Extract the (X, Y) coordinate from the center of the cell holding the provided text.  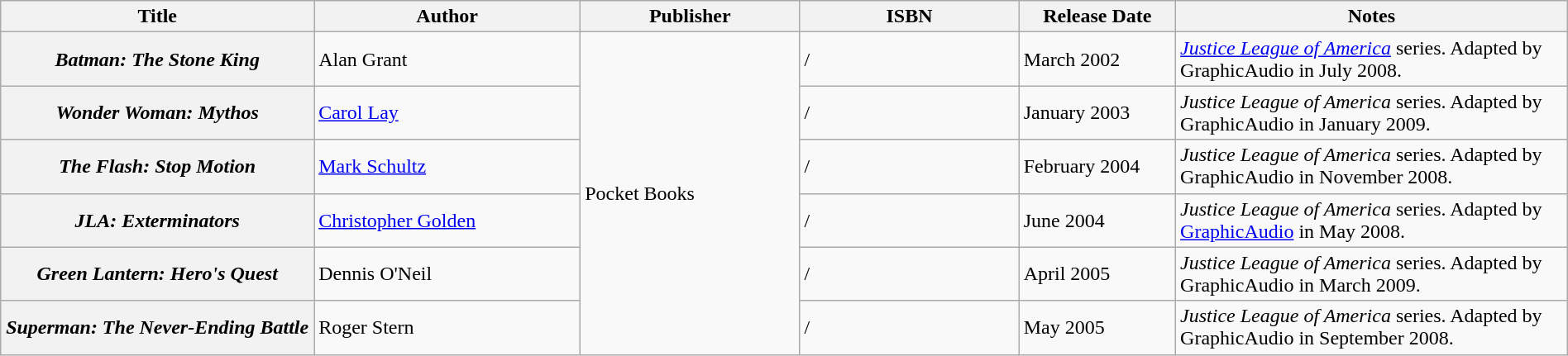
Justice League of America series. Adapted by GraphicAudio in September 2008. (1372, 327)
Dennis O'Neil (447, 274)
January 2003 (1097, 112)
JLA: Exterminators (157, 220)
Justice League of America series. Adapted by GraphicAudio in November 2008. (1372, 167)
Justice League of America series. Adapted by GraphicAudio in May 2008. (1372, 220)
Mark Schultz (447, 167)
Christopher Golden (447, 220)
Carol Lay (447, 112)
Notes (1372, 17)
The Flash: Stop Motion (157, 167)
Green Lantern: Hero's Quest (157, 274)
Justice League of America series. Adapted by GraphicAudio in January 2009. (1372, 112)
Wonder Woman: Mythos (157, 112)
February 2004 (1097, 167)
Publisher (690, 17)
May 2005 (1097, 327)
Title (157, 17)
ISBN (910, 17)
Roger Stern (447, 327)
Justice League of America series. Adapted by GraphicAudio in July 2008. (1372, 59)
June 2004 (1097, 220)
April 2005 (1097, 274)
March 2002 (1097, 59)
Batman: The Stone King (157, 59)
Justice League of America series. Adapted by GraphicAudio in March 2009. (1372, 274)
Pocket Books (690, 193)
Alan Grant (447, 59)
Release Date (1097, 17)
Author (447, 17)
Superman: The Never-Ending Battle (157, 327)
